Extract the [x, y] coordinate from the center of the cell holding the provided text.  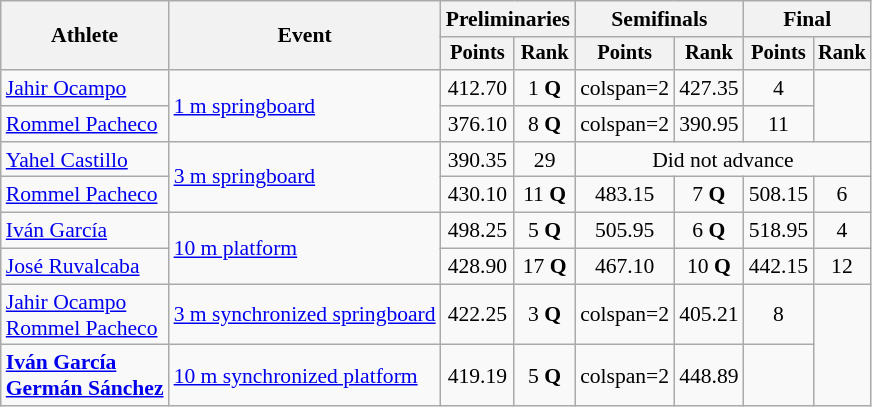
11 [778, 124]
8 Q [544, 124]
Final [808, 19]
3 Q [544, 314]
1 Q [544, 88]
6 [842, 195]
José Ruvalcaba [85, 267]
518.95 [778, 231]
483.15 [624, 195]
11 Q [544, 195]
422.25 [478, 314]
10 Q [708, 267]
17 Q [544, 267]
3 m springboard [305, 178]
390.95 [708, 124]
29 [544, 160]
442.15 [778, 267]
10 m synchronized platform [305, 376]
498.25 [478, 231]
430.10 [478, 195]
8 [778, 314]
419.19 [478, 376]
448.89 [708, 376]
Jahir OcampoRommel Pacheco [85, 314]
428.90 [478, 267]
Athlete [85, 36]
376.10 [478, 124]
508.15 [778, 195]
Iván GarcíaGermán Sánchez [85, 376]
6 Q [708, 231]
505.95 [624, 231]
Event [305, 36]
467.10 [624, 267]
1 m springboard [305, 106]
Did not advance [723, 160]
390.35 [478, 160]
Iván García [85, 231]
3 m synchronized springboard [305, 314]
427.35 [708, 88]
7 Q [708, 195]
Preliminaries [508, 19]
10 m platform [305, 248]
Semifinals [660, 19]
405.21 [708, 314]
12 [842, 267]
Yahel Castillo [85, 160]
412.70 [478, 88]
Jahir Ocampo [85, 88]
